Detect which cell encompasses the target text, then output its (x, y) center coordinate. 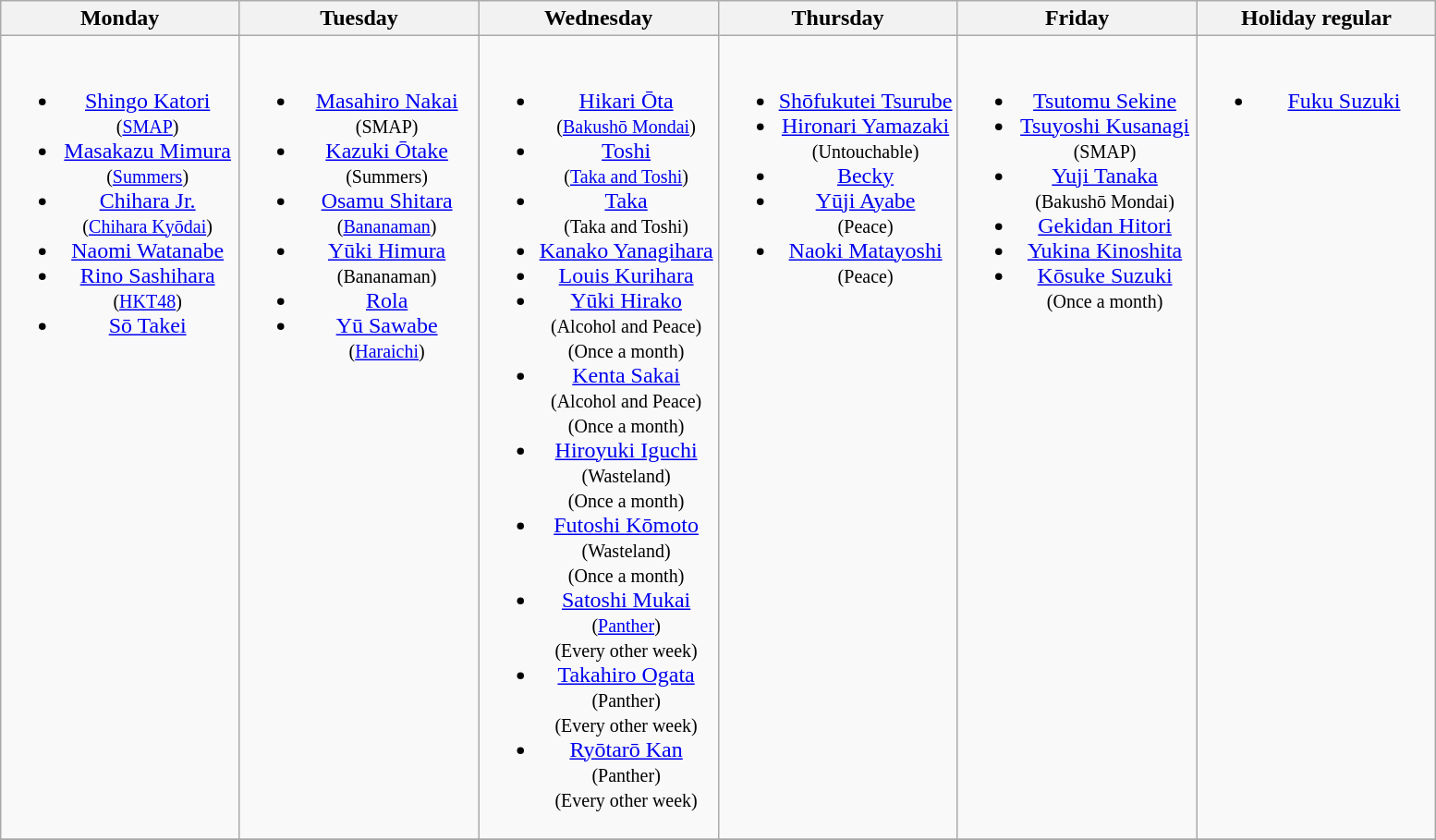
Holiday regular (1316, 18)
Tsutomu SekineTsuyoshi Kusanagi(SMAP)Yuji Tanaka(Bakushō Mondai)Gekidan HitoriYukina KinoshitaKōsuke Suzuki(Once a month) (1077, 438)
Fuku Suzuki (1316, 438)
Masahiro Nakai(SMAP)Kazuki Ōtake(Summers)Osamu Shitara(Bananaman)Yūki Himura(Bananaman)RolaYū Sawabe(Haraichi) (359, 438)
Shingo Katori(SMAP)Masakazu Mimura(Summers)Chihara Jr.(Chihara Kyōdai)Naomi WatanabeRino Sashihara(HKT48)Sō Takei (120, 438)
Tuesday (359, 18)
Shōfukutei TsurubeHironari Yamazaki(Untouchable)BeckyYūji Ayabe(Peace)Naoki Matayoshi(Peace) (837, 438)
Wednesday (599, 18)
Monday (120, 18)
Friday (1077, 18)
Thursday (837, 18)
